Scan for the cell matching the given text and deliver its (X, Y) coordinate at center. 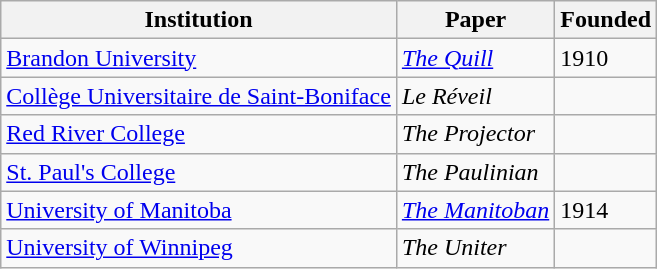
Le Réveil (475, 96)
University of Manitoba (199, 210)
The Paulinian (475, 172)
Paper (475, 20)
Founded (606, 20)
The Manitoban (475, 210)
The Quill (475, 58)
Brandon University (199, 58)
Red River College (199, 134)
Collège Universitaire de Saint-Boniface (199, 96)
The Projector (475, 134)
The Uniter (475, 248)
Institution (199, 20)
University of Winnipeg (199, 248)
1910 (606, 58)
St. Paul's College (199, 172)
1914 (606, 210)
